Return [x, y] of the center of cell containing provided text 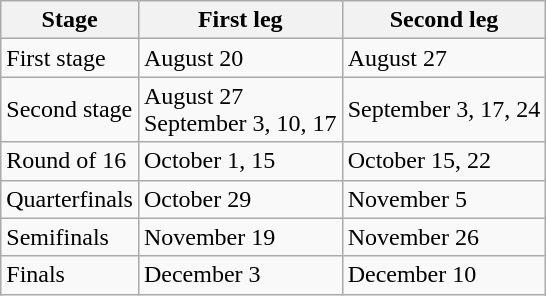
Second stage [70, 110]
Round of 16 [70, 161]
October 1, 15 [240, 161]
First stage [70, 58]
November 19 [240, 237]
Semifinals [70, 237]
August 27September 3, 10, 17 [240, 110]
October 29 [240, 199]
August 20 [240, 58]
September 3, 17, 24 [444, 110]
Stage [70, 20]
December 10 [444, 275]
First leg [240, 20]
November 5 [444, 199]
August 27 [444, 58]
Quarterfinals [70, 199]
Finals [70, 275]
Second leg [444, 20]
December 3 [240, 275]
October 15, 22 [444, 161]
November 26 [444, 237]
